Scan for the cell matching the given text and deliver its [X, Y] coordinate at center. 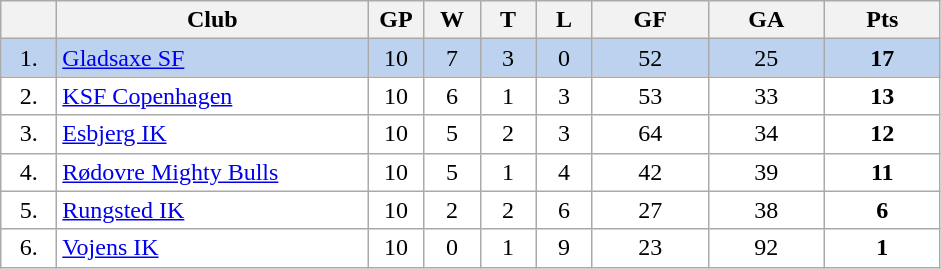
L [564, 20]
64 [650, 134]
3. [29, 134]
Gladsaxe SF [212, 58]
1. [29, 58]
GP [396, 20]
27 [650, 210]
17 [882, 58]
23 [650, 248]
6. [29, 248]
33 [766, 96]
4. [29, 172]
39 [766, 172]
5. [29, 210]
92 [766, 248]
Pts [882, 20]
GF [650, 20]
12 [882, 134]
W [452, 20]
25 [766, 58]
Vojens IK [212, 248]
11 [882, 172]
4 [564, 172]
Rungsted IK [212, 210]
T [508, 20]
13 [882, 96]
7 [452, 58]
34 [766, 134]
GA [766, 20]
KSF Copenhagen [212, 96]
42 [650, 172]
2. [29, 96]
9 [564, 248]
38 [766, 210]
53 [650, 96]
52 [650, 58]
Club [212, 20]
Esbjerg IK [212, 134]
Rødovre Mighty Bulls [212, 172]
